Determine the (x, y) coordinate at the center of the cell enclosing the given text.  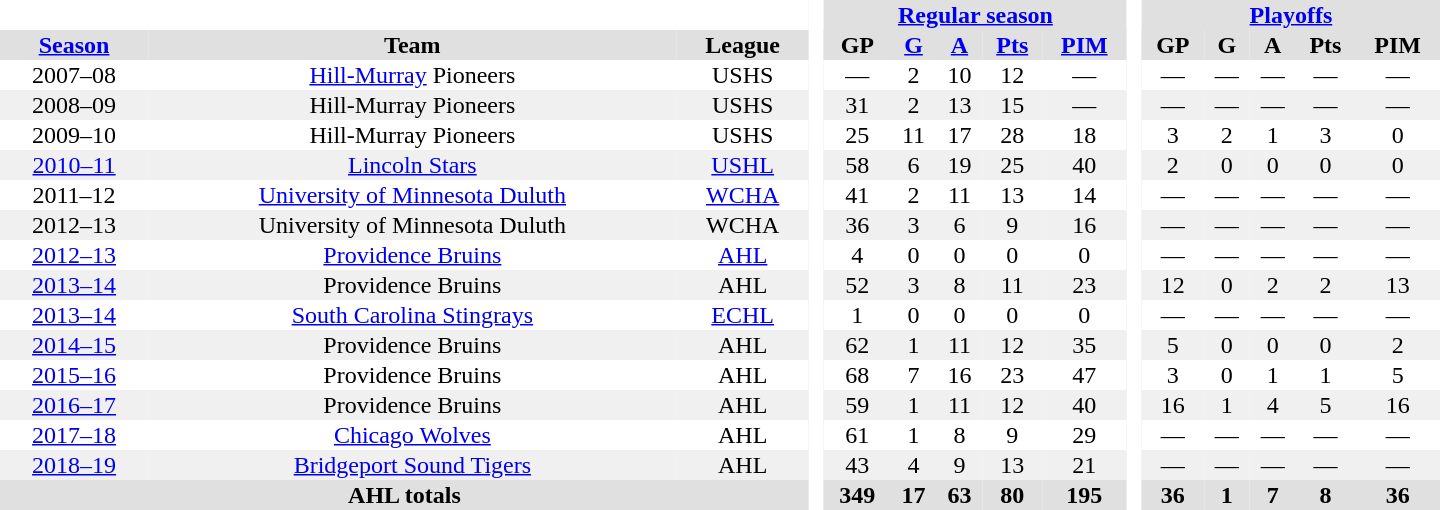
Lincoln Stars (412, 165)
2017–18 (74, 435)
Playoffs (1291, 15)
2014–15 (74, 345)
2016–17 (74, 405)
Season (74, 45)
Chicago Wolves (412, 435)
18 (1084, 135)
League (743, 45)
14 (1084, 195)
28 (1012, 135)
10 (959, 75)
41 (857, 195)
2008–09 (74, 105)
349 (857, 495)
21 (1084, 465)
2010–11 (74, 165)
35 (1084, 345)
62 (857, 345)
63 (959, 495)
61 (857, 435)
2007–08 (74, 75)
43 (857, 465)
Bridgeport Sound Tigers (412, 465)
2018–19 (74, 465)
Team (412, 45)
Regular season (975, 15)
29 (1084, 435)
ECHL (743, 315)
2011–12 (74, 195)
80 (1012, 495)
South Carolina Stingrays (412, 315)
31 (857, 105)
195 (1084, 495)
USHL (743, 165)
2015–16 (74, 375)
2009–10 (74, 135)
58 (857, 165)
47 (1084, 375)
15 (1012, 105)
19 (959, 165)
52 (857, 285)
AHL totals (404, 495)
68 (857, 375)
59 (857, 405)
